Determine the [x, y] coordinate at the center of the cell enclosing the given text.  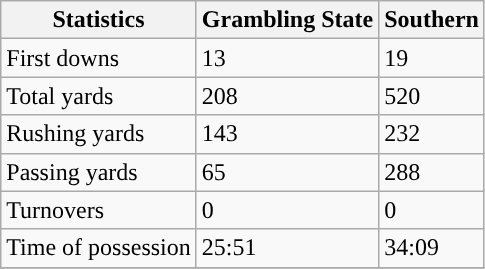
143 [287, 134]
Time of possession [99, 248]
Southern [432, 20]
232 [432, 134]
Turnovers [99, 210]
13 [287, 58]
208 [287, 96]
Grambling State [287, 20]
Rushing yards [99, 134]
288 [432, 172]
25:51 [287, 248]
Total yards [99, 96]
34:09 [432, 248]
19 [432, 58]
65 [287, 172]
520 [432, 96]
First downs [99, 58]
Passing yards [99, 172]
Statistics [99, 20]
